Capture the cell that displays the provided text and extract its [x, y] central coordinate. 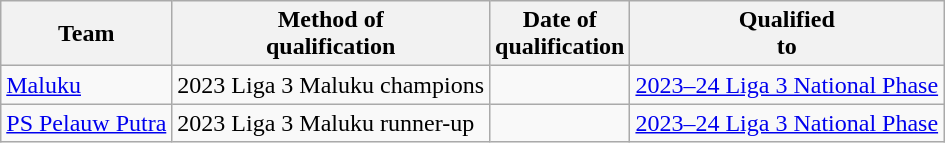
Qualified to [787, 34]
Team [86, 34]
Maluku [86, 85]
2023 Liga 3 Maluku runner-up [331, 123]
2023 Liga 3 Maluku champions [331, 85]
Date of qualification [560, 34]
PS Pelauw Putra [86, 123]
Method of qualification [331, 34]
